For the text-containing cell, return its midpoint in [x, y] coordinate format. 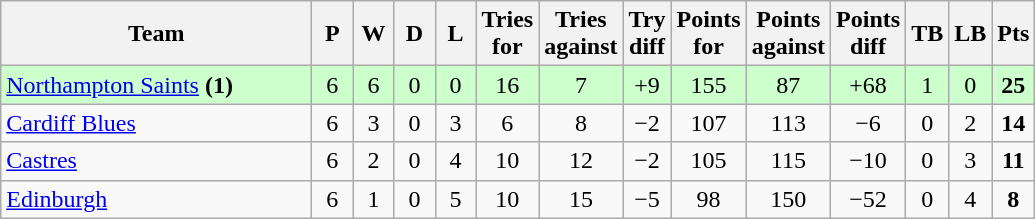
−52 [868, 199]
−10 [868, 161]
Try diff [647, 34]
LB [970, 34]
98 [708, 199]
11 [1014, 161]
TB [928, 34]
L [456, 34]
Castres [156, 161]
−5 [647, 199]
W [374, 34]
Points diff [868, 34]
113 [788, 123]
+68 [868, 85]
155 [708, 85]
Tries against [581, 34]
Tries for [508, 34]
Points for [708, 34]
D [414, 34]
Northampton Saints (1) [156, 85]
87 [788, 85]
5 [456, 199]
7 [581, 85]
Edinburgh [156, 199]
Team [156, 34]
25 [1014, 85]
−6 [868, 123]
+9 [647, 85]
115 [788, 161]
16 [508, 85]
107 [708, 123]
12 [581, 161]
P [332, 34]
Points against [788, 34]
150 [788, 199]
Pts [1014, 34]
14 [1014, 123]
105 [708, 161]
Cardiff Blues [156, 123]
15 [581, 199]
